Find where the given text appears and provide that cell's center as (x, y) coordinate. 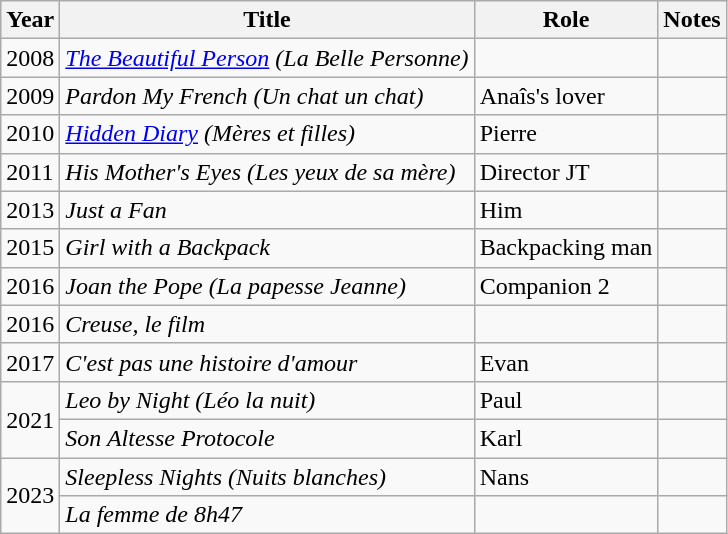
Hidden Diary (Mères et filles) (267, 134)
C'est pas une histoire d'amour (267, 362)
Year (30, 20)
Backpacking man (566, 248)
Pardon My French (Un chat un chat) (267, 96)
Girl with a Backpack (267, 248)
The Beautiful Person (La Belle Personne) (267, 58)
His Mother's Eyes (Les yeux de sa mère) (267, 172)
Director JT (566, 172)
Role (566, 20)
Him (566, 210)
2017 (30, 362)
2011 (30, 172)
2010 (30, 134)
Title (267, 20)
Paul (566, 400)
2013 (30, 210)
Karl (566, 438)
Son Altesse Protocole (267, 438)
La femme de 8h47 (267, 515)
Companion 2 (566, 286)
Notes (692, 20)
2023 (30, 496)
Joan the Pope (La papesse Jeanne) (267, 286)
Just a Fan (267, 210)
Pierre (566, 134)
Evan (566, 362)
Creuse, le film (267, 324)
Leo by Night (Léo la nuit) (267, 400)
2021 (30, 419)
2009 (30, 96)
2015 (30, 248)
Sleepless Nights (Nuits blanches) (267, 477)
Nans (566, 477)
Anaîs's lover (566, 96)
2008 (30, 58)
